From the cell containing the given text, extract its center point as [X, Y] coordinate. 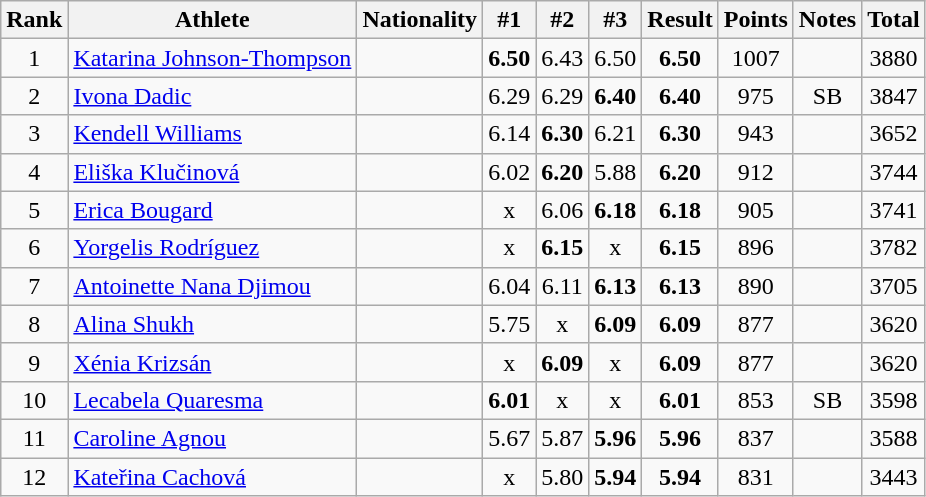
5.88 [616, 172]
Athlete [212, 20]
890 [756, 286]
Katarina Johnson-Thompson [212, 58]
Erica Bougard [212, 210]
Kateřina Cachová [212, 477]
Alina Shukh [212, 324]
3588 [894, 438]
6.43 [562, 58]
Antoinette Nana Djimou [212, 286]
5.80 [562, 477]
1007 [756, 58]
853 [756, 400]
831 [756, 477]
5.67 [510, 438]
Nationality [420, 20]
5 [34, 210]
3880 [894, 58]
3598 [894, 400]
3847 [894, 96]
Total [894, 20]
4 [34, 172]
Rank [34, 20]
5.75 [510, 324]
3443 [894, 477]
Points [756, 20]
3705 [894, 286]
6.14 [510, 134]
Ivona Dadic [212, 96]
6.02 [510, 172]
6.21 [616, 134]
Notes [827, 20]
Result [680, 20]
6.11 [562, 286]
3652 [894, 134]
#2 [562, 20]
Eliška Klučinová [212, 172]
Caroline Agnou [212, 438]
3744 [894, 172]
3782 [894, 248]
9 [34, 362]
3741 [894, 210]
11 [34, 438]
6.06 [562, 210]
12 [34, 477]
#1 [510, 20]
837 [756, 438]
Xénia Krizsán [212, 362]
#3 [616, 20]
912 [756, 172]
975 [756, 96]
5.87 [562, 438]
8 [34, 324]
Kendell Williams [212, 134]
3 [34, 134]
905 [756, 210]
2 [34, 96]
943 [756, 134]
1 [34, 58]
6 [34, 248]
896 [756, 248]
10 [34, 400]
Yorgelis Rodríguez [212, 248]
6.04 [510, 286]
Lecabela Quaresma [212, 400]
7 [34, 286]
